Scan for the cell matching the given text and deliver its [X, Y] coordinate at center. 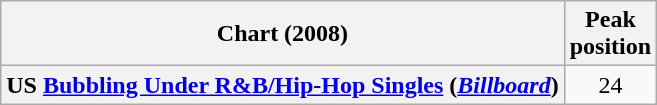
24 [610, 85]
Chart (2008) [282, 34]
Peakposition [610, 34]
US Bubbling Under R&B/Hip-Hop Singles (Billboard) [282, 85]
